Capture the cell that displays the provided text and extract its (X, Y) central coordinate. 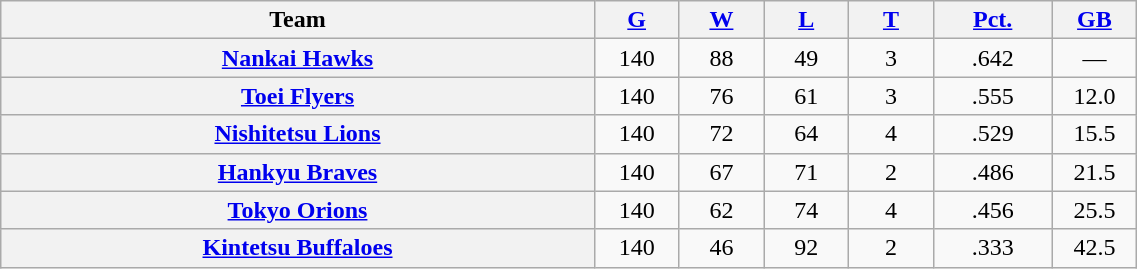
49 (806, 58)
Pct. (992, 20)
15.5 (1094, 134)
.333 (992, 248)
62 (722, 210)
88 (722, 58)
25.5 (1094, 210)
21.5 (1094, 172)
61 (806, 96)
.529 (992, 134)
46 (722, 248)
W (722, 20)
L (806, 20)
Hankyu Braves (298, 172)
Nishitetsu Lions (298, 134)
Nankai Hawks (298, 58)
.456 (992, 210)
92 (806, 248)
.555 (992, 96)
GB (1094, 20)
12.0 (1094, 96)
T (892, 20)
67 (722, 172)
Tokyo Orions (298, 210)
Kintetsu Buffaloes (298, 248)
71 (806, 172)
42.5 (1094, 248)
Toei Flyers (298, 96)
64 (806, 134)
76 (722, 96)
72 (722, 134)
74 (806, 210)
Team (298, 20)
.642 (992, 58)
— (1094, 58)
G (636, 20)
.486 (992, 172)
